Scan for the cell matching the given text and deliver its (x, y) coordinate at center. 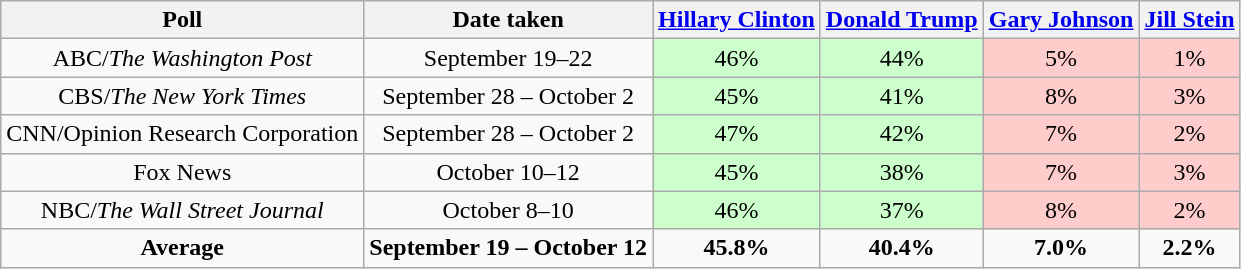
1% (1190, 58)
44% (902, 58)
Gary Johnson (1061, 20)
5% (1061, 58)
NBC/The Wall Street Journal (182, 210)
CNN/Opinion Research Corporation (182, 134)
47% (737, 134)
41% (902, 96)
September 19–22 (508, 58)
40.4% (902, 248)
Date taken (508, 20)
42% (902, 134)
September 19 – October 12 (508, 248)
October 10–12 (508, 172)
37% (902, 210)
Poll (182, 20)
38% (902, 172)
Donald Trump (902, 20)
7.0% (1061, 248)
Average (182, 248)
Fox News (182, 172)
CBS/The New York Times (182, 96)
Hillary Clinton (737, 20)
ABC/The Washington Post (182, 58)
October 8–10 (508, 210)
2.2% (1190, 248)
Jill Stein (1190, 20)
45.8% (737, 248)
